Provide the [X, Y] coordinate of the cell's center where the given text is located.  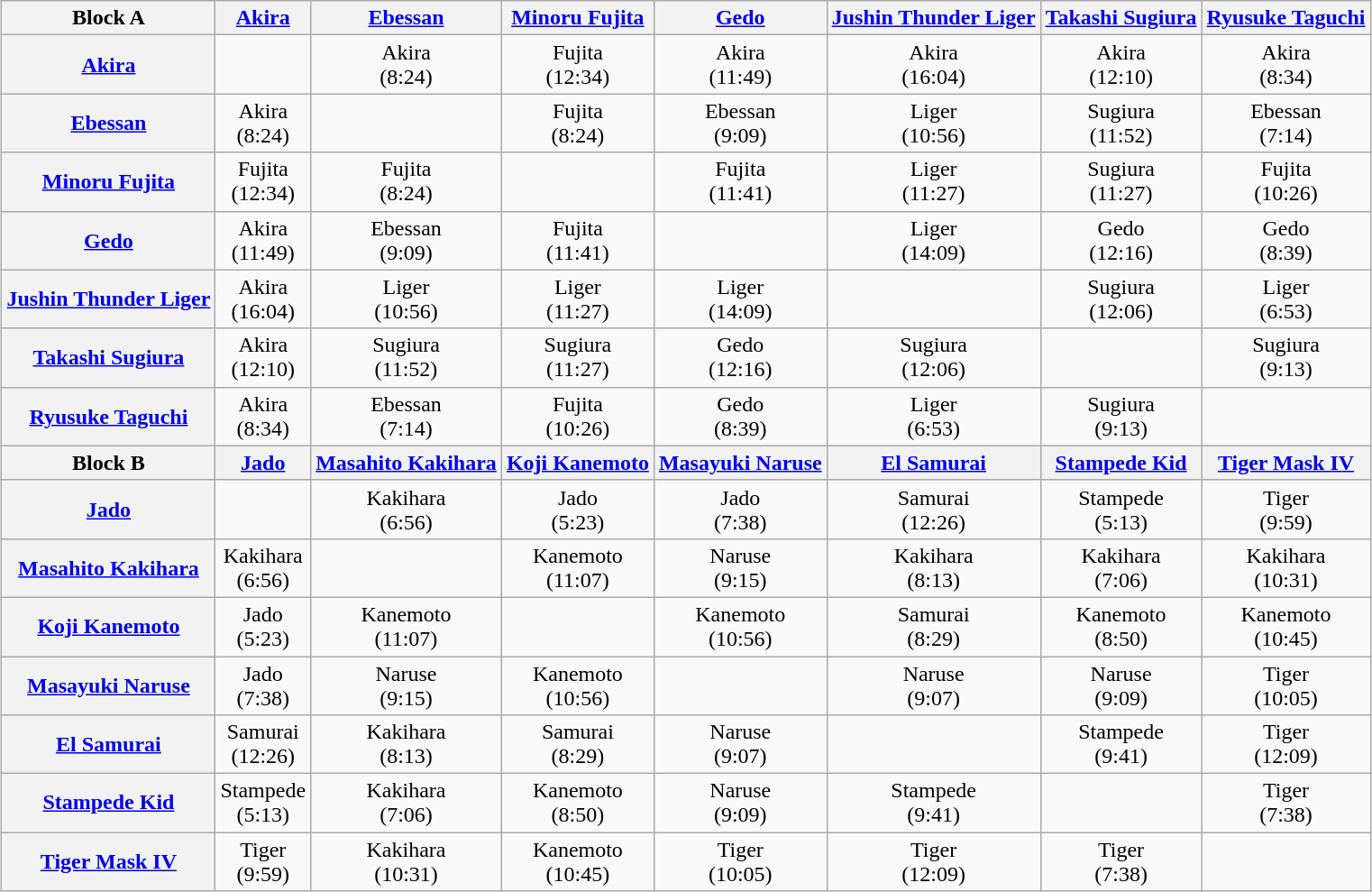
Block B [108, 463]
Block A [108, 18]
